Identify which cell holds the provided text, then report its (x, y) central coordinate. 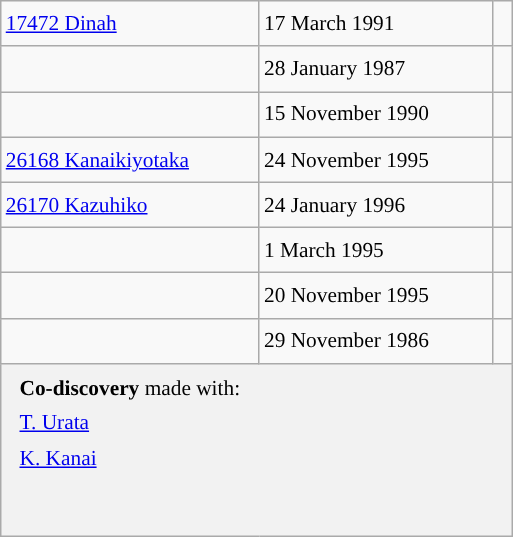
1 March 1995 (376, 250)
20 November 1995 (376, 296)
24 November 1995 (376, 160)
29 November 1986 (376, 340)
26168 Kanaikiyotaka (130, 160)
24 January 1996 (376, 204)
Co-discovery made with: T. Urata K. Kanai (256, 450)
17472 Dinah (130, 24)
15 November 1990 (376, 114)
26170 Kazuhiko (130, 204)
17 March 1991 (376, 24)
28 January 1987 (376, 68)
